Search for the cell housing the specified text and yield its (X, Y) center coordinate. 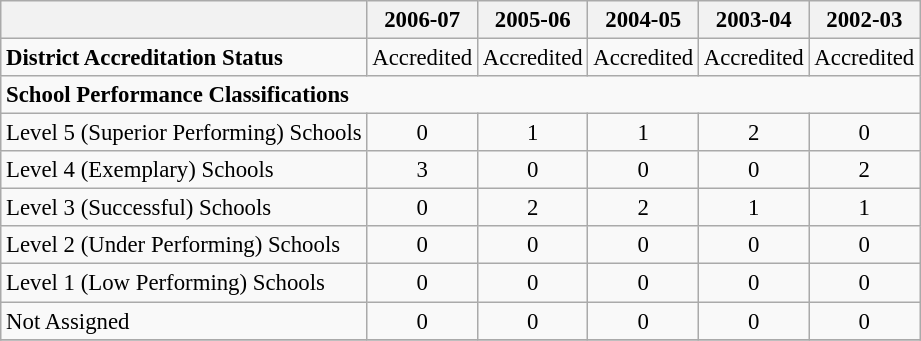
School Performance Classifications (460, 95)
2006-07 (422, 20)
District Accreditation Status (184, 58)
3 (422, 170)
Level 5 (Superior Performing) Schools (184, 133)
2005-06 (532, 20)
Not Assigned (184, 321)
Level 4 (Exemplary) Schools (184, 170)
Level 1 (Low Performing) Schools (184, 283)
2004-05 (644, 20)
Level 3 (Successful) Schools (184, 208)
Level 2 (Under Performing) Schools (184, 245)
2003-04 (754, 20)
2002-03 (864, 20)
